Provide the [X, Y] coordinate of the cell's center where the given text is located.  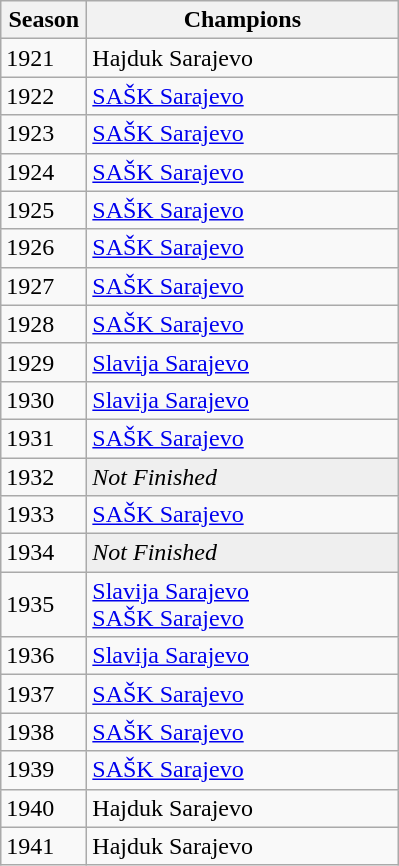
1924 [44, 172]
1932 [44, 477]
1934 [44, 553]
Slavija Sarajevo SAŠK Sarajevo [242, 604]
1933 [44, 515]
1939 [44, 770]
1923 [44, 134]
1940 [44, 808]
1930 [44, 400]
1938 [44, 732]
1937 [44, 694]
1922 [44, 96]
1927 [44, 286]
1935 [44, 604]
Champions [242, 20]
1928 [44, 324]
1941 [44, 846]
1925 [44, 210]
1936 [44, 656]
1931 [44, 438]
1926 [44, 248]
1929 [44, 362]
Season [44, 20]
1921 [44, 58]
